Determine the [X, Y] coordinate at the center of the cell enclosing the given text.  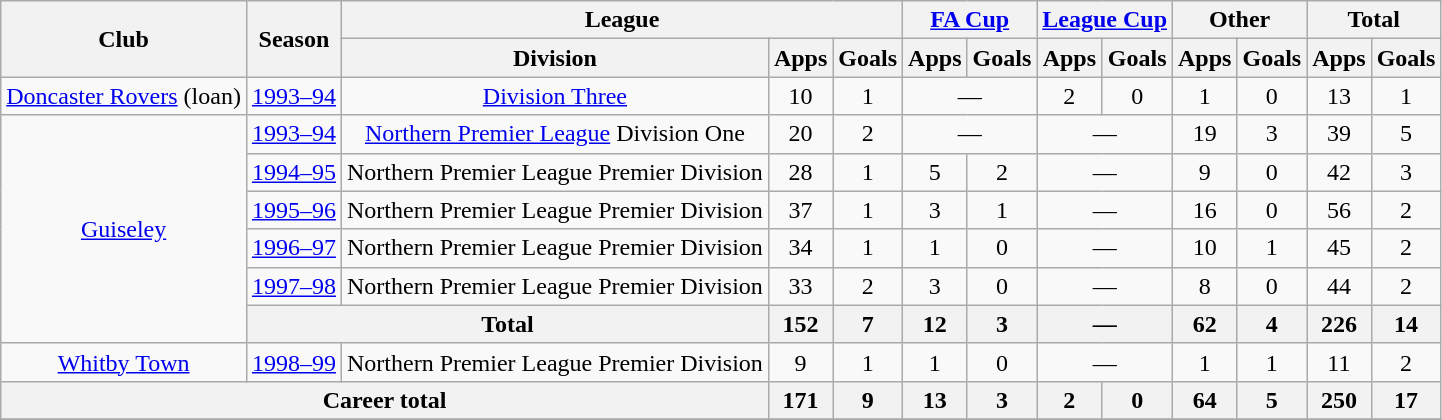
152 [800, 324]
League [622, 20]
28 [800, 172]
Northern Premier League Division One [554, 134]
226 [1339, 324]
42 [1339, 172]
39 [1339, 134]
1998–99 [294, 362]
62 [1205, 324]
Career total [385, 400]
FA Cup [970, 20]
1997–98 [294, 286]
1996–97 [294, 248]
1994–95 [294, 172]
19 [1205, 134]
14 [1406, 324]
44 [1339, 286]
1995–96 [294, 210]
8 [1205, 286]
64 [1205, 400]
16 [1205, 210]
33 [800, 286]
4 [1272, 324]
17 [1406, 400]
Club [124, 39]
7 [868, 324]
20 [800, 134]
Doncaster Rovers (loan) [124, 96]
34 [800, 248]
Division Three [554, 96]
Division [554, 58]
11 [1339, 362]
171 [800, 400]
37 [800, 210]
Whitby Town [124, 362]
45 [1339, 248]
Guiseley [124, 229]
12 [935, 324]
250 [1339, 400]
Other [1240, 20]
56 [1339, 210]
Season [294, 39]
League Cup [1105, 20]
